Search for the cell housing the specified text and yield its [x, y] center coordinate. 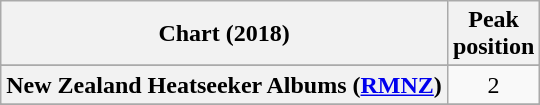
Chart (2018) [224, 34]
New Zealand Heatseeker Albums (RMNZ) [224, 85]
2 [493, 85]
Peakposition [493, 34]
